Scan for the cell matching the given text and deliver its (X, Y) coordinate at center. 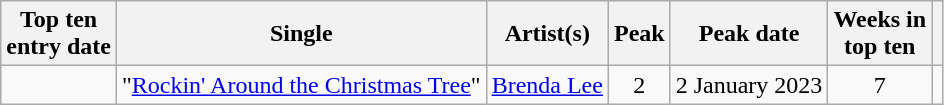
Single (301, 34)
Brenda Lee (547, 85)
Peak date (749, 34)
Peak (639, 34)
2 January 2023 (749, 85)
Artist(s) (547, 34)
Weeks intop ten (880, 34)
Top tenentry date (59, 34)
"Rockin' Around the Christmas Tree" (301, 85)
7 (880, 85)
2 (639, 85)
